Return [x, y] of the center of cell containing provided text 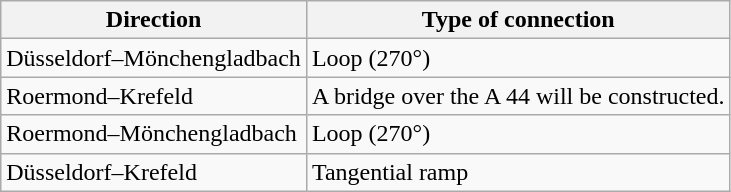
Type of connection [518, 20]
Düsseldorf–Krefeld [154, 172]
Tangential ramp [518, 172]
Direction [154, 20]
Roermond–Krefeld [154, 96]
Roermond–Mönchengladbach [154, 134]
Düsseldorf–Mönchengladbach [154, 58]
A bridge over the A 44 will be constructed. [518, 96]
